Locate the cell with the specified text and output its [x, y] center coordinate. 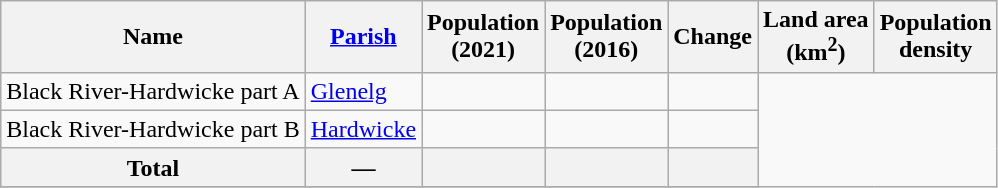
Black River-Hardwicke part B [153, 129]
Total [153, 167]
Change [713, 37]
Glenelg [363, 91]
Hardwicke [363, 129]
Populationdensity [936, 37]
Name [153, 37]
Black River-Hardwicke part A [153, 91]
Population(2021) [484, 37]
— [363, 167]
Parish [363, 37]
Population(2016) [606, 37]
Land area(km2) [816, 37]
